Locate the cell with the specified text and output its (X, Y) center coordinate. 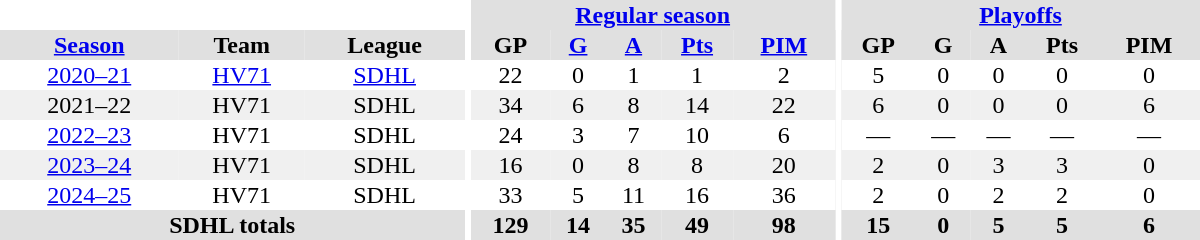
2022–23 (89, 135)
League (384, 45)
15 (878, 225)
7 (634, 135)
129 (510, 225)
Team (241, 45)
98 (784, 225)
2020–21 (89, 75)
10 (697, 135)
Season (89, 45)
24 (510, 135)
2024–25 (89, 195)
Playoffs (1020, 15)
SDHL totals (232, 225)
33 (510, 195)
11 (634, 195)
49 (697, 225)
35 (634, 225)
20 (784, 165)
34 (510, 105)
2023–24 (89, 165)
36 (784, 195)
Regular season (652, 15)
2021–22 (89, 105)
